Scan for the cell matching the given text and deliver its (x, y) coordinate at center. 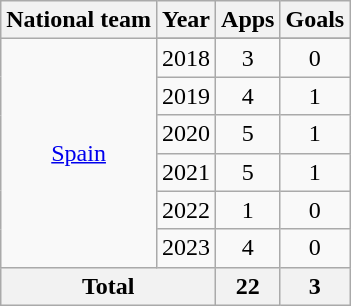
2021 (186, 172)
2020 (186, 134)
Goals (315, 20)
2019 (186, 96)
Apps (248, 20)
Spain (79, 153)
Total (108, 286)
22 (248, 286)
2018 (186, 58)
Year (186, 20)
National team (79, 20)
2023 (186, 248)
2022 (186, 210)
